Search for the cell housing the specified text and yield its (x, y) center coordinate. 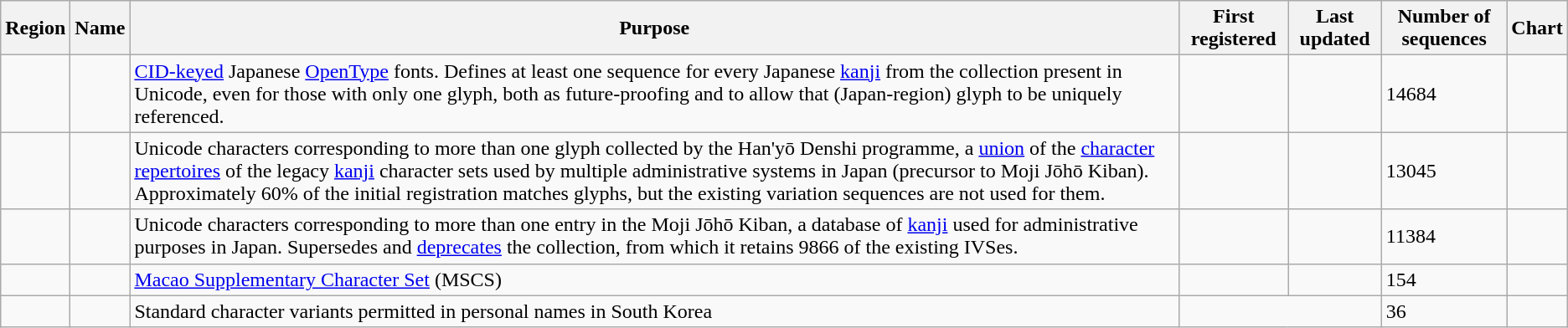
Last updated (1335, 28)
13045 (1444, 171)
154 (1444, 279)
Chart (1537, 28)
Number of sequences (1444, 28)
Purpose (655, 28)
36 (1444, 311)
Name (101, 28)
14684 (1444, 94)
11384 (1444, 236)
Region (35, 28)
First registered (1234, 28)
Macao Supplementary Character Set (MSCS) (655, 279)
Standard character variants permitted in personal names in South Korea (655, 311)
